Pinpoint the cell where the given text exists, returning its [x, y] midpoint coordinate. 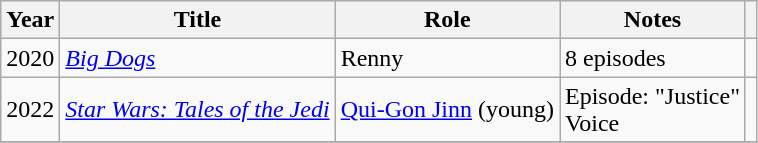
2022 [30, 110]
Episode: "Justice"Voice [653, 110]
Notes [653, 20]
Year [30, 20]
Qui-Gon Jinn (young) [447, 110]
Star Wars: Tales of the Jedi [198, 110]
Title [198, 20]
2020 [30, 58]
Big Dogs [198, 58]
Renny [447, 58]
8 episodes [653, 58]
Role [447, 20]
